Provide the (X, Y) coordinate of the cell's center where the given text is located.  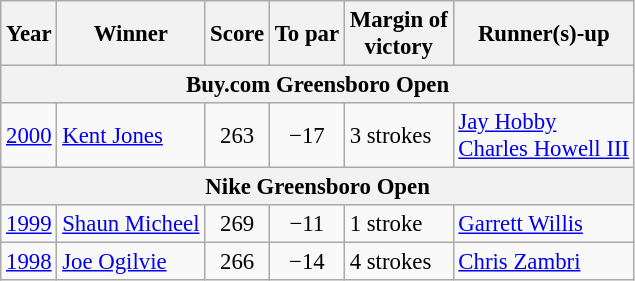
266 (238, 262)
To par (306, 34)
263 (238, 136)
1 stroke (398, 224)
269 (238, 224)
−11 (306, 224)
Year (29, 34)
Chris Zambri (544, 262)
Shaun Micheel (131, 224)
Margin ofvictory (398, 34)
Runner(s)-up (544, 34)
1998 (29, 262)
Jay Hobby Charles Howell III (544, 136)
Score (238, 34)
Garrett Willis (544, 224)
2000 (29, 136)
3 strokes (398, 136)
−14 (306, 262)
Winner (131, 34)
Nike Greensboro Open (318, 187)
4 strokes (398, 262)
1999 (29, 224)
Kent Jones (131, 136)
−17 (306, 136)
Buy.com Greensboro Open (318, 85)
Joe Ogilvie (131, 262)
